Capture the cell that displays the provided text and extract its (x, y) central coordinate. 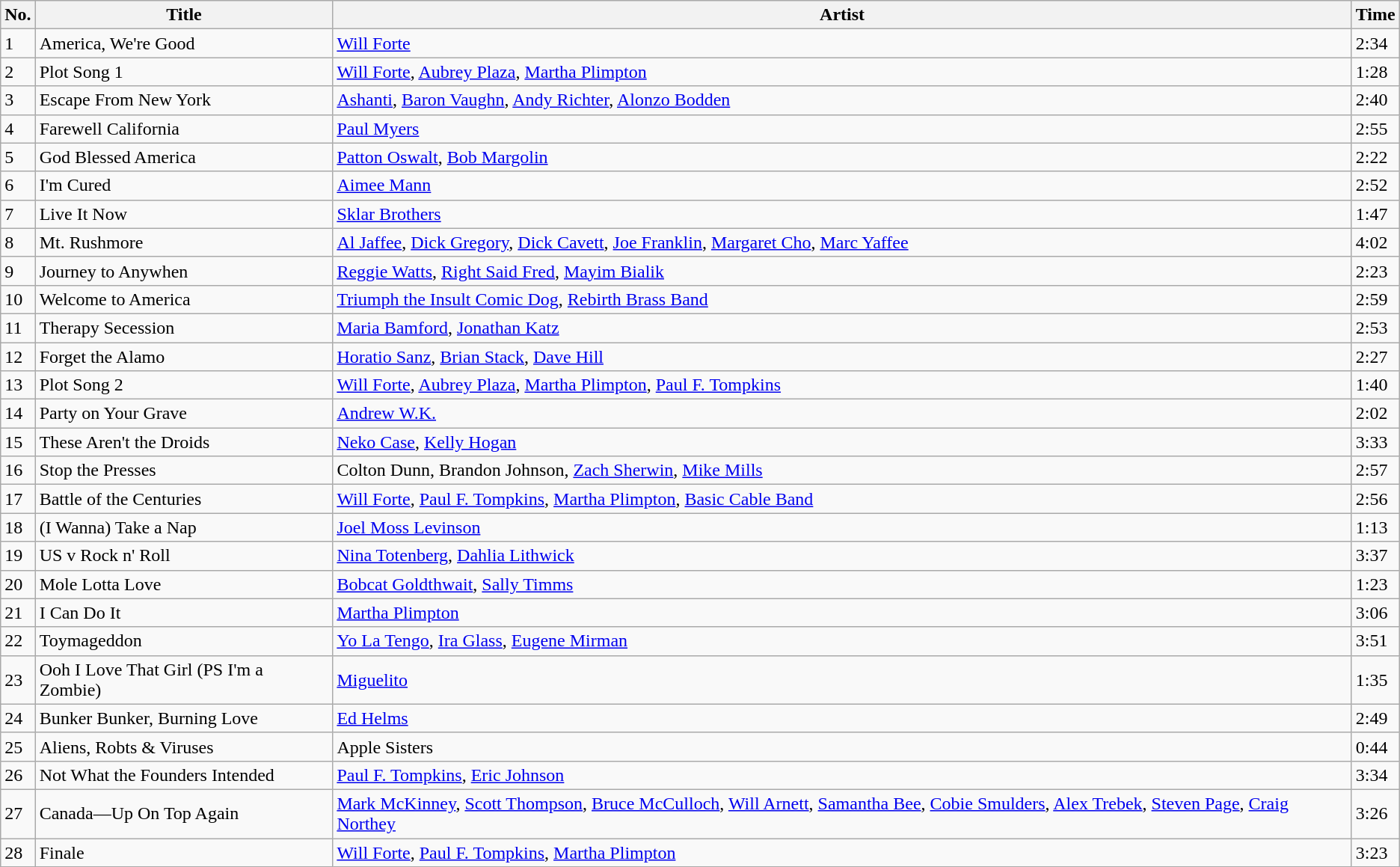
Will Forte, Aubrey Plaza, Martha Plimpton (842, 72)
Will Forte, Aubrey Plaza, Martha Plimpton, Paul F. Tompkins (842, 385)
3:06 (1375, 613)
6 (18, 186)
Bunker Bunker, Burning Love (184, 718)
Bobcat Goldthwait, Sally Timms (842, 584)
Joel Moss Levinson (842, 527)
2:34 (1375, 43)
Ooh I Love That Girl (PS I'm a Zombie) (184, 679)
2:52 (1375, 186)
Welcome to America (184, 299)
1:35 (1375, 679)
2:53 (1375, 328)
Stop the Presses (184, 471)
20 (18, 584)
America, We're Good (184, 43)
Martha Plimpton (842, 613)
21 (18, 613)
Finale (184, 852)
2:02 (1375, 414)
19 (18, 556)
(I Wanna) Take a Nap (184, 527)
Journey to Anywhen (184, 271)
Paul Myers (842, 129)
Toymageddon (184, 641)
Paul F. Tompkins, Eric Johnson (842, 775)
Will Forte, Paul F. Tompkins, Martha Plimpton, Basic Cable Band (842, 499)
2:55 (1375, 129)
10 (18, 299)
27 (18, 814)
These Aren't the Droids (184, 442)
17 (18, 499)
2:49 (1375, 718)
0:44 (1375, 747)
Yo La Tengo, Ira Glass, Eugene Mirman (842, 641)
1:47 (1375, 214)
12 (18, 357)
Forget the Alamo (184, 357)
US v Rock n' Roll (184, 556)
2:59 (1375, 299)
2:22 (1375, 157)
I'm Cured (184, 186)
Title (184, 15)
Ashanti, Baron Vaughn, Andy Richter, Alonzo Bodden (842, 100)
4:02 (1375, 242)
23 (18, 679)
Maria Bamford, Jonathan Katz (842, 328)
1:28 (1375, 72)
Sklar Brothers (842, 214)
2 (18, 72)
Miguelito (842, 679)
Live It Now (184, 214)
1:13 (1375, 527)
2:56 (1375, 499)
1:40 (1375, 385)
God Blessed America (184, 157)
No. (18, 15)
3:33 (1375, 442)
18 (18, 527)
Time (1375, 15)
1:23 (1375, 584)
25 (18, 747)
Canada—Up On Top Again (184, 814)
Apple Sisters (842, 747)
Aliens, Robts & Viruses (184, 747)
Will Forte (842, 43)
Plot Song 1 (184, 72)
Party on Your Grave (184, 414)
Mole Lotta Love (184, 584)
3 (18, 100)
3:34 (1375, 775)
Colton Dunn, Brandon Johnson, Zach Sherwin, Mike Mills (842, 471)
Not What the Founders Intended (184, 775)
8 (18, 242)
3:51 (1375, 641)
Ed Helms (842, 718)
3:26 (1375, 814)
Aimee Mann (842, 186)
Triumph the Insult Comic Dog, Rebirth Brass Band (842, 299)
Al Jaffee, Dick Gregory, Dick Cavett, Joe Franklin, Margaret Cho, Marc Yaffee (842, 242)
2:40 (1375, 100)
15 (18, 442)
2:57 (1375, 471)
3:23 (1375, 852)
26 (18, 775)
28 (18, 852)
2:27 (1375, 357)
5 (18, 157)
Artist (842, 15)
Will Forte, Paul F. Tompkins, Martha Plimpton (842, 852)
Farewell California (184, 129)
Mark McKinney, Scott Thompson, Bruce McCulloch, Will Arnett, Samantha Bee, Cobie Smulders, Alex Trebek, Steven Page, Craig Northey (842, 814)
16 (18, 471)
14 (18, 414)
Plot Song 2 (184, 385)
I Can Do It (184, 613)
7 (18, 214)
Therapy Secession (184, 328)
Andrew W.K. (842, 414)
Escape From New York (184, 100)
Neko Case, Kelly Hogan (842, 442)
22 (18, 641)
Battle of the Centuries (184, 499)
13 (18, 385)
Horatio Sanz, Brian Stack, Dave Hill (842, 357)
Reggie Watts, Right Said Fred, Mayim Bialik (842, 271)
Patton Oswalt, Bob Margolin (842, 157)
11 (18, 328)
9 (18, 271)
2:23 (1375, 271)
Nina Totenberg, Dahlia Lithwick (842, 556)
24 (18, 718)
4 (18, 129)
1 (18, 43)
3:37 (1375, 556)
Mt. Rushmore (184, 242)
